Find where the given text appears and provide that cell's center as (X, Y) coordinate. 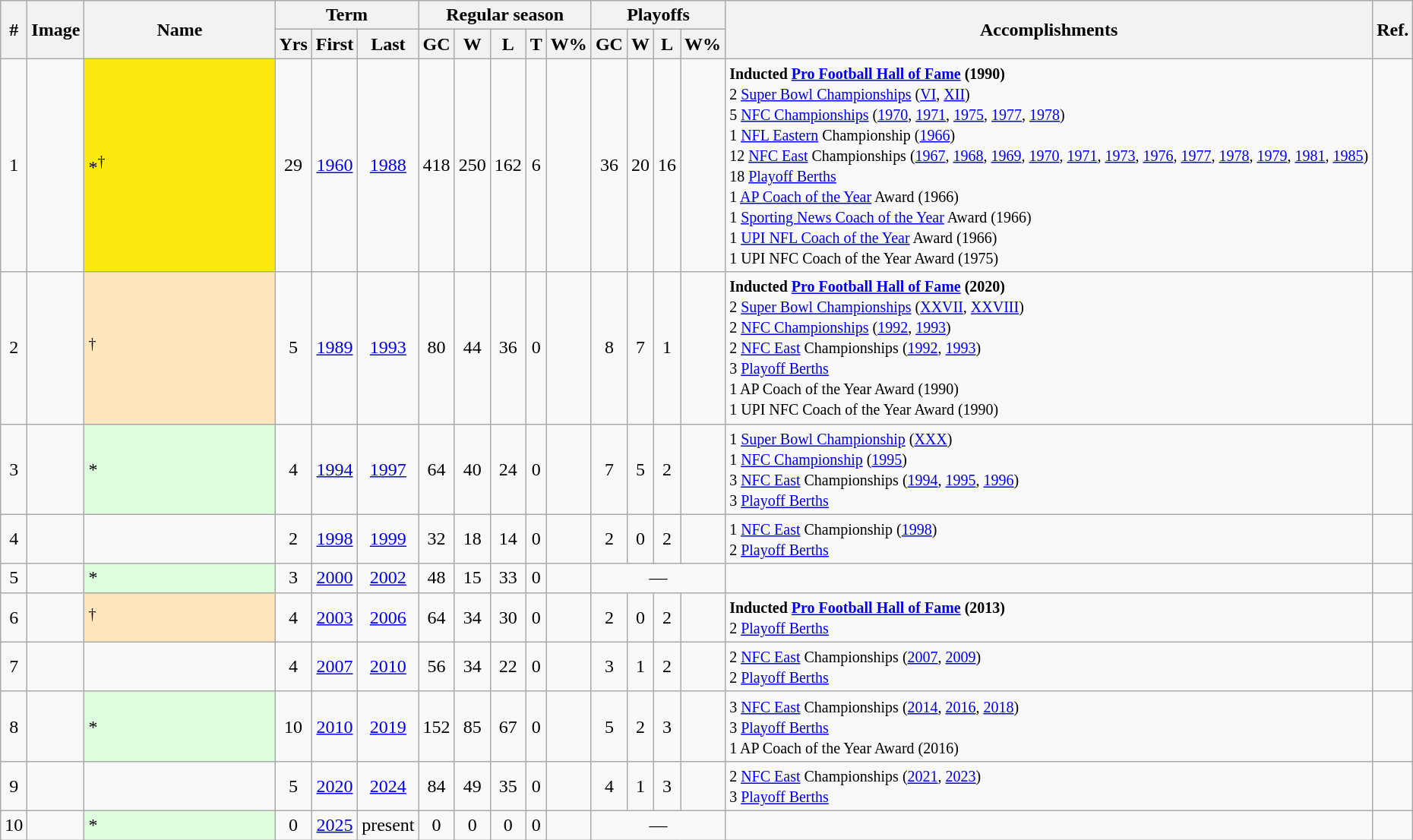
2019 (388, 726)
85 (473, 726)
1994 (334, 469)
Regular season (504, 15)
1 Super Bowl Championship (XXX) 1 NFC Championship (1995)3 NFC East Championships (1994, 1995, 1996)3 Playoff Berths (1049, 469)
Ref. (1393, 30)
20 (640, 166)
48 (436, 578)
22 (507, 667)
49 (473, 785)
16 (667, 166)
67 (507, 726)
152 (436, 726)
2 NFC East Championships (2007, 2009)2 Playoff Berths (1049, 667)
Image (56, 30)
40 (473, 469)
418 (436, 166)
2002 (388, 578)
# (14, 30)
2000 (334, 578)
First (334, 44)
Last (388, 44)
present (388, 825)
1998 (334, 539)
2 NFC East Championships (2021, 2023)3 Playoff Berths (1049, 785)
1989 (334, 348)
18 (473, 539)
Accomplishments (1049, 30)
15 (473, 578)
14 (507, 539)
9 (14, 785)
1999 (388, 539)
44 (473, 348)
2003 (334, 617)
32 (436, 539)
1 NFC East Championship (1998)2 Playoff Berths (1049, 539)
1988 (388, 166)
2007 (334, 667)
T (536, 44)
84 (436, 785)
2006 (388, 617)
80 (436, 348)
Term (346, 15)
Inducted Pro Football Hall of Fame (2013)2 Playoff Berths (1049, 617)
2024 (388, 785)
2020 (334, 785)
24 (507, 469)
35 (507, 785)
*† (179, 166)
Yrs (293, 44)
250 (473, 166)
Name (179, 30)
2025 (334, 825)
33 (507, 578)
162 (507, 166)
29 (293, 166)
Playoffs (658, 15)
3 NFC East Championships (2014, 2016, 2018)3 Playoff Berths 1 AP Coach of the Year Award (2016) (1049, 726)
56 (436, 667)
1997 (388, 469)
30 (507, 617)
1993 (388, 348)
1960 (334, 166)
